For the text-containing cell, return its midpoint in (x, y) coordinate format. 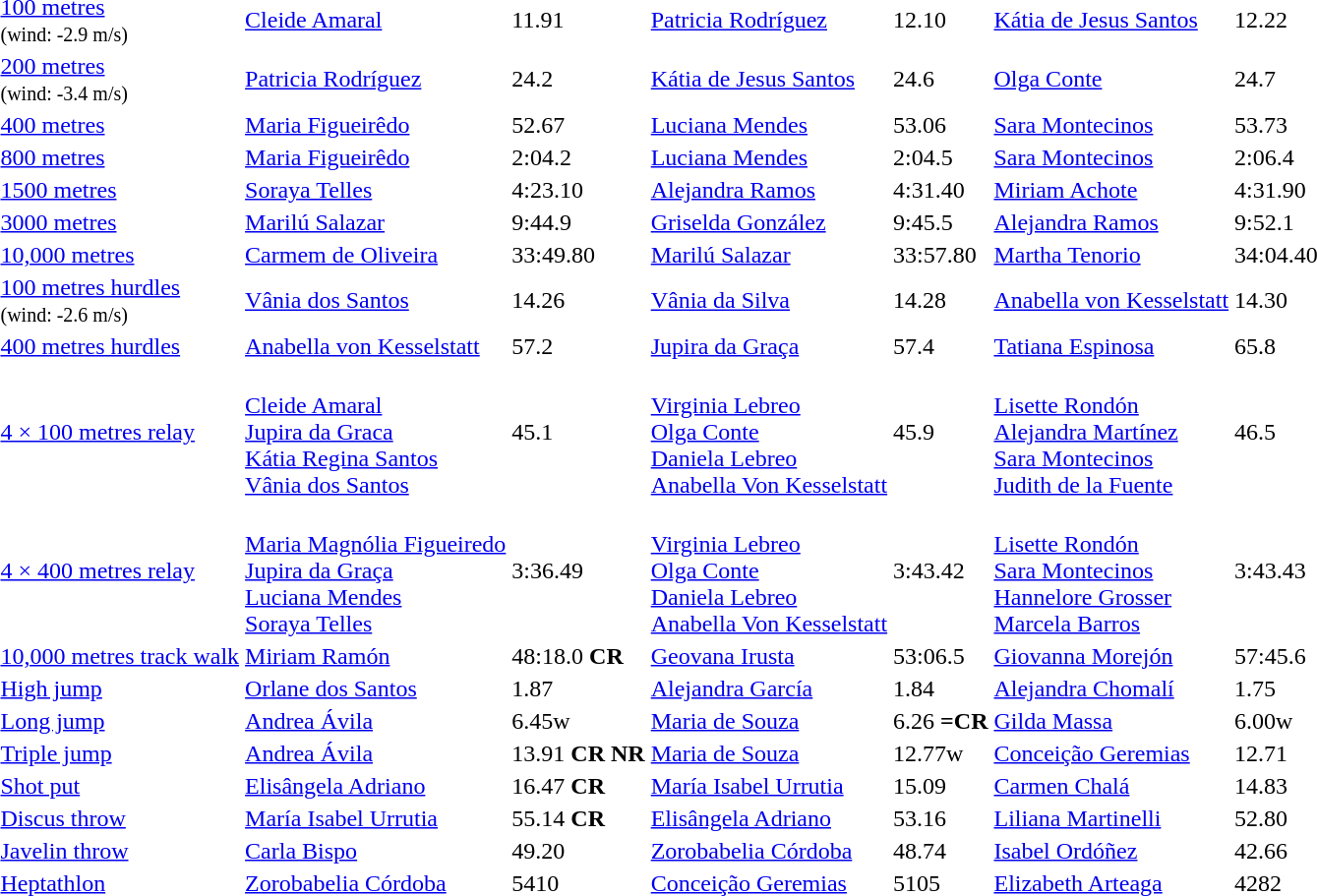
52.67 (578, 125)
4:31.40 (940, 190)
33:49.80 (578, 255)
Isabel Ordóñez (1111, 851)
45.1 (578, 432)
14.26 (578, 301)
Zorobabelia Córdoba (769, 851)
53.16 (940, 818)
1.87 (578, 688)
Gilda Massa (1111, 721)
Giovanna Morejón (1111, 656)
Tatiana Espinosa (1111, 346)
48.74 (940, 851)
14.28 (940, 301)
13.91 CR NR (578, 753)
12.77w (940, 753)
9:44.9 (578, 222)
Alejandra García (769, 688)
Olga Conte (1111, 79)
Carla Bispo (376, 851)
9:45.5 (940, 222)
Conceição Geremias (1111, 753)
Martha Tenorio (1111, 255)
Vânia dos Santos (376, 301)
Jupira da Graça (769, 346)
4:23.10 (578, 190)
Miriam Achote (1111, 190)
55.14 CR (578, 818)
49.20 (578, 851)
Cleide AmaralJupira da GracaKátia Regina SantosVânia dos Santos (376, 432)
6.45w (578, 721)
Liliana Martinelli (1111, 818)
Kátia de Jesus Santos (769, 79)
24.6 (940, 79)
57.2 (578, 346)
45.9 (940, 432)
Griselda González (769, 222)
48:18.0 CR (578, 656)
16.47 CR (578, 786)
6.26 =CR (940, 721)
Maria Magnólia FigueiredoJupira da GraçaLuciana MendesSoraya Telles (376, 570)
Miriam Ramón (376, 656)
53:06.5 (940, 656)
2:04.2 (578, 157)
Soraya Telles (376, 190)
Vânia da Silva (769, 301)
33:57.80 (940, 255)
Lisette RondónSara MontecinosHannelore GrosserMarcela Barros (1111, 570)
1.84 (940, 688)
53.06 (940, 125)
Geovana Irusta (769, 656)
15.09 (940, 786)
Alejandra Chomalí (1111, 688)
3:36.49 (578, 570)
Carmen Chalá (1111, 786)
Carmem de Oliveira (376, 255)
2:04.5 (940, 157)
57.4 (940, 346)
Lisette RondónAlejandra MartínezSara MontecinosJudith de la Fuente (1111, 432)
Patricia Rodríguez (376, 79)
24.2 (578, 79)
Orlane dos Santos (376, 688)
3:43.42 (940, 570)
